Determine the [X, Y] coordinate at the center of the cell enclosing the given text.  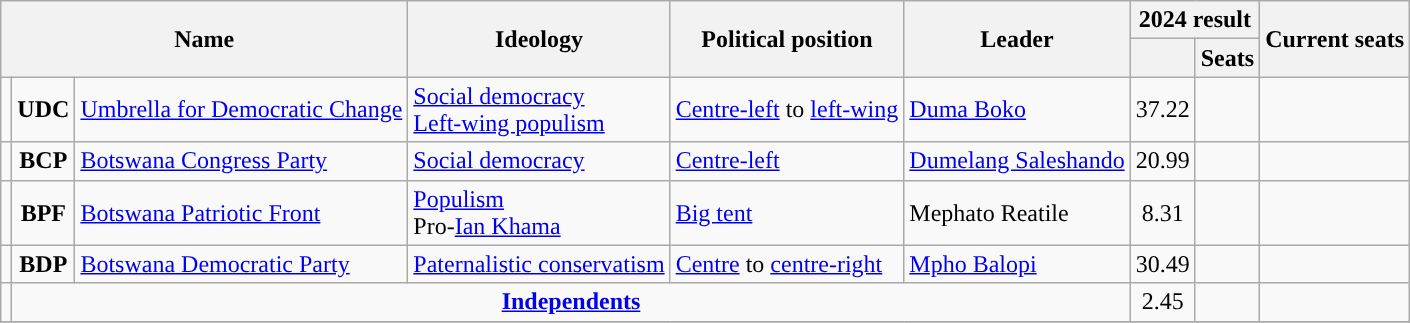
Leader [1017, 39]
BCP [44, 161]
BDP [44, 264]
Big tent [787, 212]
Dumelang Saleshando [1017, 161]
20.99 [1162, 161]
Mephato Reatile [1017, 212]
Centre-left to left-wing [787, 110]
UDC [44, 110]
Social democracyLeft-wing populism [539, 110]
37.22 [1162, 110]
Political position [787, 39]
30.49 [1162, 264]
2.45 [1162, 302]
Paternalistic conservatism [539, 264]
Duma Boko [1017, 110]
Social democracy [539, 161]
Current seats [1335, 39]
Botswana Patriotic Front [242, 212]
Seats [1227, 58]
Name [204, 39]
BPF [44, 212]
Independents [571, 302]
PopulismPro-Ian Khama [539, 212]
Centre-left [787, 161]
Umbrella for Democratic Change [242, 110]
Ideology [539, 39]
Botswana Democratic Party [242, 264]
Botswana Congress Party [242, 161]
Mpho Balopi [1017, 264]
2024 result [1194, 20]
Centre to centre-right [787, 264]
8.31 [1162, 212]
